Determine the [X, Y] coordinate at the center of the cell enclosing the given text.  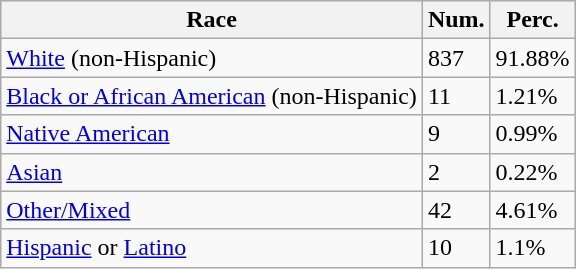
Hispanic or Latino [212, 248]
White (non-Hispanic) [212, 58]
0.22% [532, 172]
837 [456, 58]
Other/Mixed [212, 210]
Num. [456, 20]
0.99% [532, 134]
Black or African American (non-Hispanic) [212, 96]
2 [456, 172]
1.1% [532, 248]
Perc. [532, 20]
Asian [212, 172]
Race [212, 20]
11 [456, 96]
Native American [212, 134]
4.61% [532, 210]
10 [456, 248]
1.21% [532, 96]
42 [456, 210]
9 [456, 134]
91.88% [532, 58]
